Provide the [X, Y] coordinate of the cell's center where the given text is located.  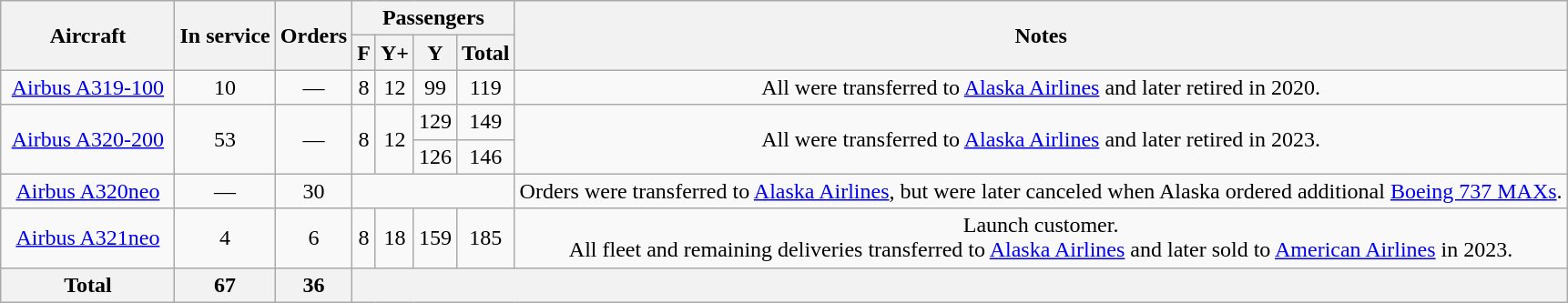
Launch customer.All fleet and remaining deliveries transferred to Alaska Airlines and later sold to American Airlines in 2023. [1041, 238]
6 [313, 238]
10 [225, 87]
Notes [1041, 35]
36 [313, 285]
119 [486, 87]
Orders were transferred to Alaska Airlines, but were later canceled when Alaska ordered additional Boeing 737 MAXs. [1041, 191]
Y [435, 53]
In service [225, 35]
4 [225, 238]
Orders [313, 35]
F [364, 53]
18 [394, 238]
Y+ [394, 53]
Aircraft [87, 35]
Airbus A320neo [87, 191]
Airbus A321neo [87, 238]
30 [313, 191]
Airbus A320-200 [87, 139]
146 [486, 157]
159 [435, 238]
Airbus A319-100 [87, 87]
Passengers [433, 18]
53 [225, 139]
99 [435, 87]
67 [225, 285]
149 [486, 122]
126 [435, 157]
All were transferred to Alaska Airlines and later retired in 2023. [1041, 139]
All were transferred to Alaska Airlines and later retired in 2020. [1041, 87]
185 [486, 238]
129 [435, 122]
